Return (X, Y) of the center of cell containing provided text 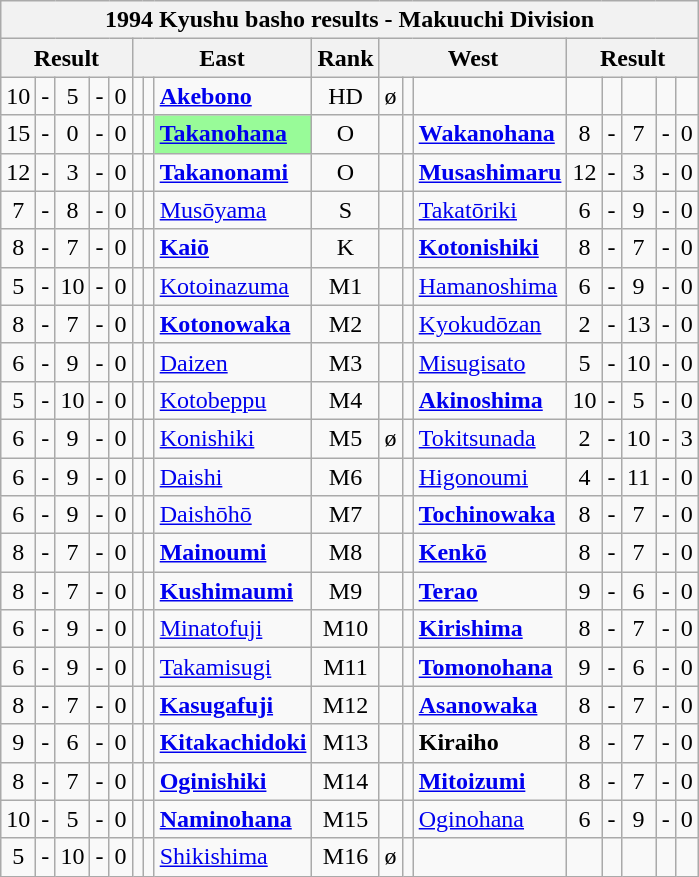
Daizen (233, 362)
Takatōriki (490, 210)
13 (638, 324)
East (222, 58)
1994 Kyushu basho results - Makuuchi Division (350, 20)
Mainoumi (233, 553)
Takamisugi (233, 667)
Kiraiho (490, 743)
Minatofuji (233, 629)
M14 (346, 781)
M4 (346, 400)
Kirishima (490, 629)
Kotonishiki (490, 248)
S (346, 210)
M10 (346, 629)
Kaiō (233, 248)
M8 (346, 553)
Oginishiki (233, 781)
Mitoizumi (490, 781)
M2 (346, 324)
M1 (346, 286)
Konishiki (233, 438)
Naminohana (233, 819)
M12 (346, 705)
4 (584, 477)
Akebono (233, 96)
Tokitsunada (490, 438)
15 (18, 134)
Kotonowaka (233, 324)
M5 (346, 438)
Shikishima (233, 857)
Wakanohana (490, 134)
Takanonami (233, 172)
Oginohana (490, 819)
West (473, 58)
M11 (346, 667)
Kotobeppu (233, 400)
M3 (346, 362)
Kushimaumi (233, 591)
HD (346, 96)
Hamanoshima (490, 286)
11 (638, 477)
Kasugafuji (233, 705)
Kenkō (490, 553)
Takanohana (233, 134)
Terao (490, 591)
M9 (346, 591)
M15 (346, 819)
Daishi (233, 477)
M13 (346, 743)
Daishōhō (233, 515)
Higonoumi (490, 477)
Misugisato (490, 362)
Asanowaka (490, 705)
Musashimaru (490, 172)
Kyokudōzan (490, 324)
M7 (346, 515)
Akinoshima (490, 400)
Tochinowaka (490, 515)
M16 (346, 857)
K (346, 248)
M6 (346, 477)
Musōyama (233, 210)
Kotoinazuma (233, 286)
Tomonohana (490, 667)
Kitakachidoki (233, 743)
Rank (346, 58)
